Pinpoint the cell where the given text exists, returning its (x, y) midpoint coordinate. 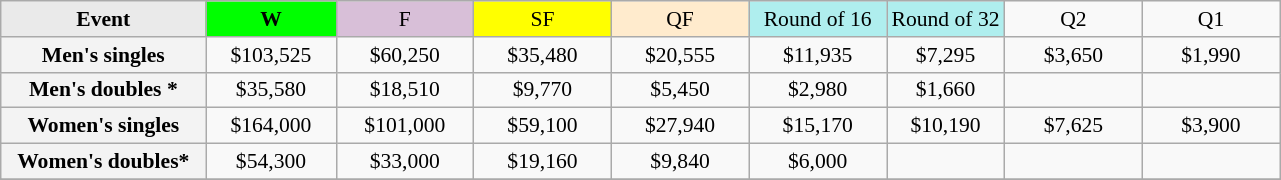
Women's doubles* (104, 162)
Women's singles (104, 126)
QF (680, 19)
$35,480 (543, 55)
$9,770 (543, 90)
Men's doubles * (104, 90)
$15,170 (818, 126)
Q2 (1074, 19)
$7,295 (945, 55)
$27,940 (680, 126)
$7,625 (1074, 126)
Event (104, 19)
$35,580 (271, 90)
W (271, 19)
SF (543, 19)
$1,660 (945, 90)
$60,250 (405, 55)
$19,160 (543, 162)
$9,840 (680, 162)
$20,555 (680, 55)
$54,300 (271, 162)
$164,000 (271, 126)
Round of 32 (945, 19)
$11,935 (818, 55)
$3,650 (1074, 55)
$103,525 (271, 55)
$1,990 (1211, 55)
$18,510 (405, 90)
$101,000 (405, 126)
Men's singles (104, 55)
$33,000 (405, 162)
Round of 16 (818, 19)
$10,190 (945, 126)
Q1 (1211, 19)
$3,900 (1211, 126)
$5,450 (680, 90)
F (405, 19)
$6,000 (818, 162)
$59,100 (543, 126)
$2,980 (818, 90)
